Determine the [x, y] coordinate at the center of the cell enclosing the given text.  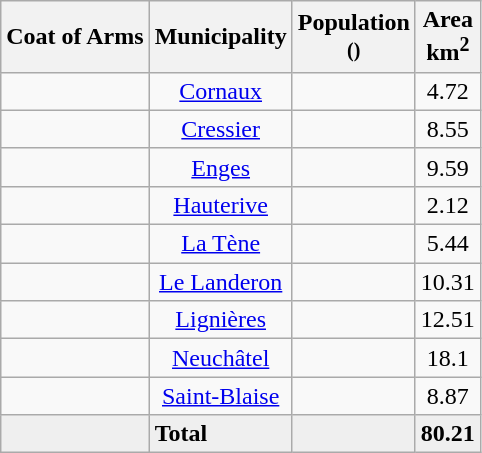
18.1 [448, 358]
12.51 [448, 320]
80.21 [448, 434]
Cressier [220, 129]
2.12 [448, 205]
Enges [220, 167]
Cornaux [220, 91]
La Tène [220, 244]
Saint-Blaise [220, 396]
5.44 [448, 244]
8.55 [448, 129]
Total [220, 434]
Lignières [220, 320]
9.59 [448, 167]
Le Landeron [220, 282]
Neuchâtel [220, 358]
Municipality [220, 37]
4.72 [448, 91]
8.87 [448, 396]
10.31 [448, 282]
Population() [354, 37]
Area km2 [448, 37]
Hauterive [220, 205]
Coat of Arms [75, 37]
